Locate the cell with the specified text and output its (x, y) center coordinate. 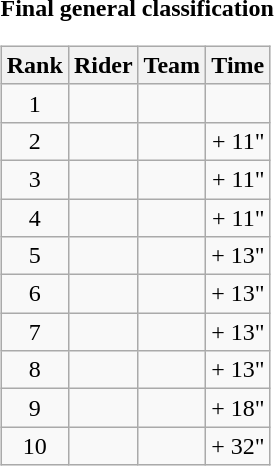
Rider (103, 65)
+ 18" (238, 408)
2 (34, 141)
7 (34, 332)
1 (34, 103)
10 (34, 446)
Time (238, 65)
8 (34, 370)
3 (34, 179)
Team (172, 65)
+ 32" (238, 446)
Rank (34, 65)
4 (34, 217)
6 (34, 294)
5 (34, 256)
9 (34, 408)
